Search for the cell housing the specified text and yield its (X, Y) center coordinate. 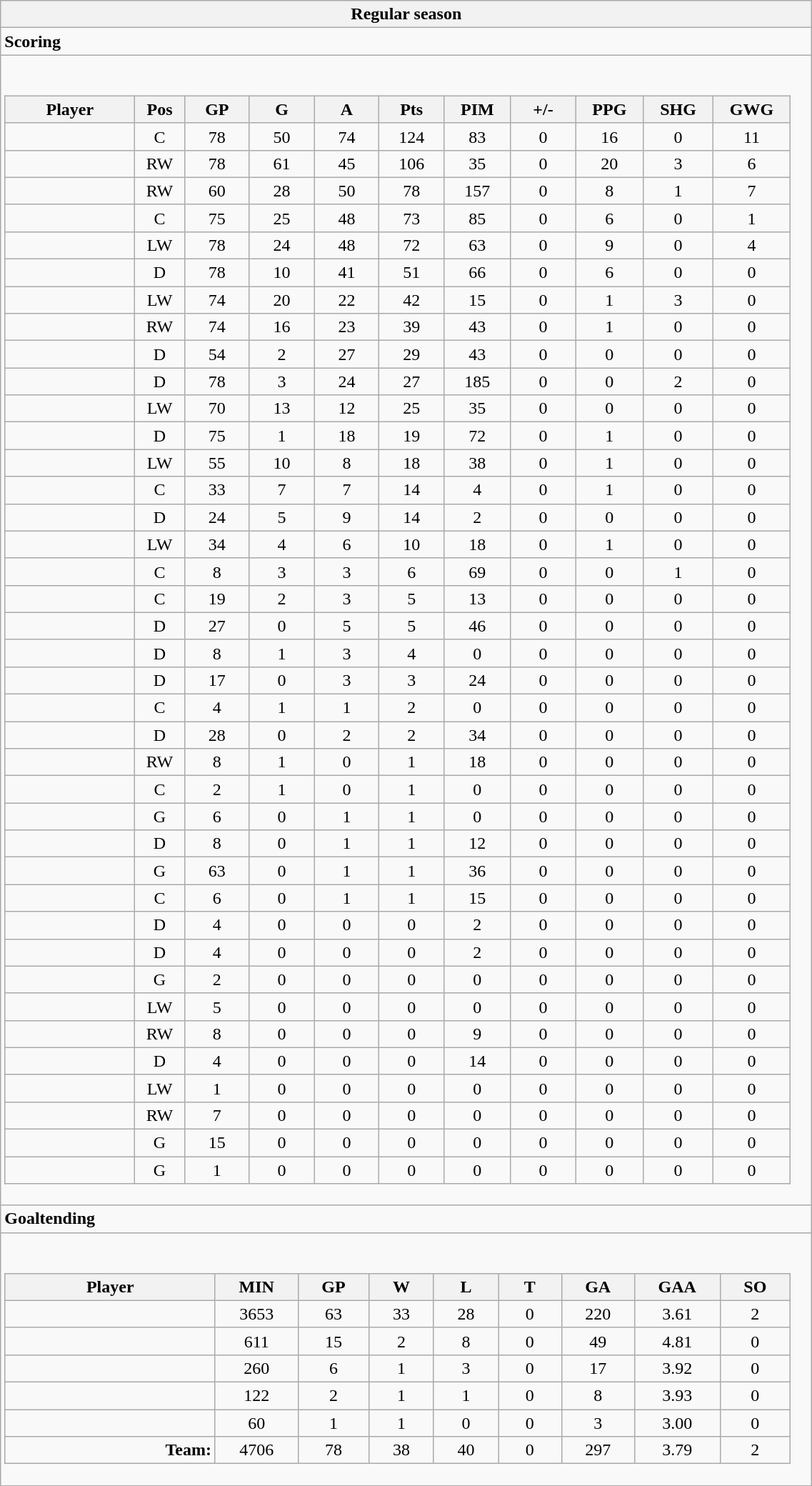
122 (256, 1396)
3.79 (677, 1450)
29 (411, 354)
611 (256, 1341)
L (466, 1287)
73 (411, 218)
3653 (256, 1314)
3.00 (677, 1423)
106 (411, 164)
39 (411, 327)
297 (598, 1450)
51 (411, 273)
Regular season (406, 14)
PIM (478, 109)
GA (598, 1287)
22 (347, 300)
3.93 (677, 1396)
36 (478, 871)
4.81 (677, 1341)
SO (755, 1287)
45 (347, 164)
11 (751, 136)
124 (411, 136)
70 (217, 409)
T (530, 1287)
3.92 (677, 1368)
85 (478, 218)
61 (281, 164)
260 (256, 1368)
Goaltending (406, 1219)
Pos (160, 109)
46 (478, 626)
GAA (677, 1287)
GWG (751, 109)
83 (478, 136)
Scoring (406, 41)
42 (411, 300)
MIN (256, 1287)
69 (478, 572)
220 (598, 1314)
+/- (543, 109)
55 (217, 463)
Pts (411, 109)
3.61 (677, 1314)
66 (478, 273)
54 (217, 354)
157 (478, 191)
185 (478, 382)
W (401, 1287)
40 (466, 1450)
4706 (256, 1450)
PPG (610, 109)
23 (347, 327)
41 (347, 273)
SHG (678, 109)
49 (598, 1341)
A (347, 109)
Team: (110, 1450)
